Output the [x, y] coordinate of the center of the cell containing the given text.  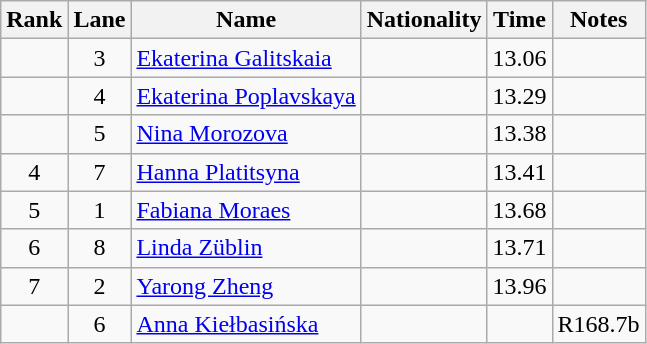
13.71 [520, 248]
13.06 [520, 58]
R168.7b [598, 324]
Hanna Platitsyna [246, 172]
8 [100, 248]
Linda Züblin [246, 248]
2 [100, 286]
Ekaterina Galitskaia [246, 58]
Lane [100, 20]
Yarong Zheng [246, 286]
Name [246, 20]
Time [520, 20]
13.68 [520, 210]
13.38 [520, 134]
Ekaterina Poplavskaya [246, 96]
13.29 [520, 96]
Anna Kiełbasińska [246, 324]
Rank [34, 20]
Nationality [424, 20]
13.41 [520, 172]
Nina Morozova [246, 134]
3 [100, 58]
Fabiana Moraes [246, 210]
Notes [598, 20]
13.96 [520, 286]
1 [100, 210]
